Locate the cell with the specified text and output its [X, Y] center coordinate. 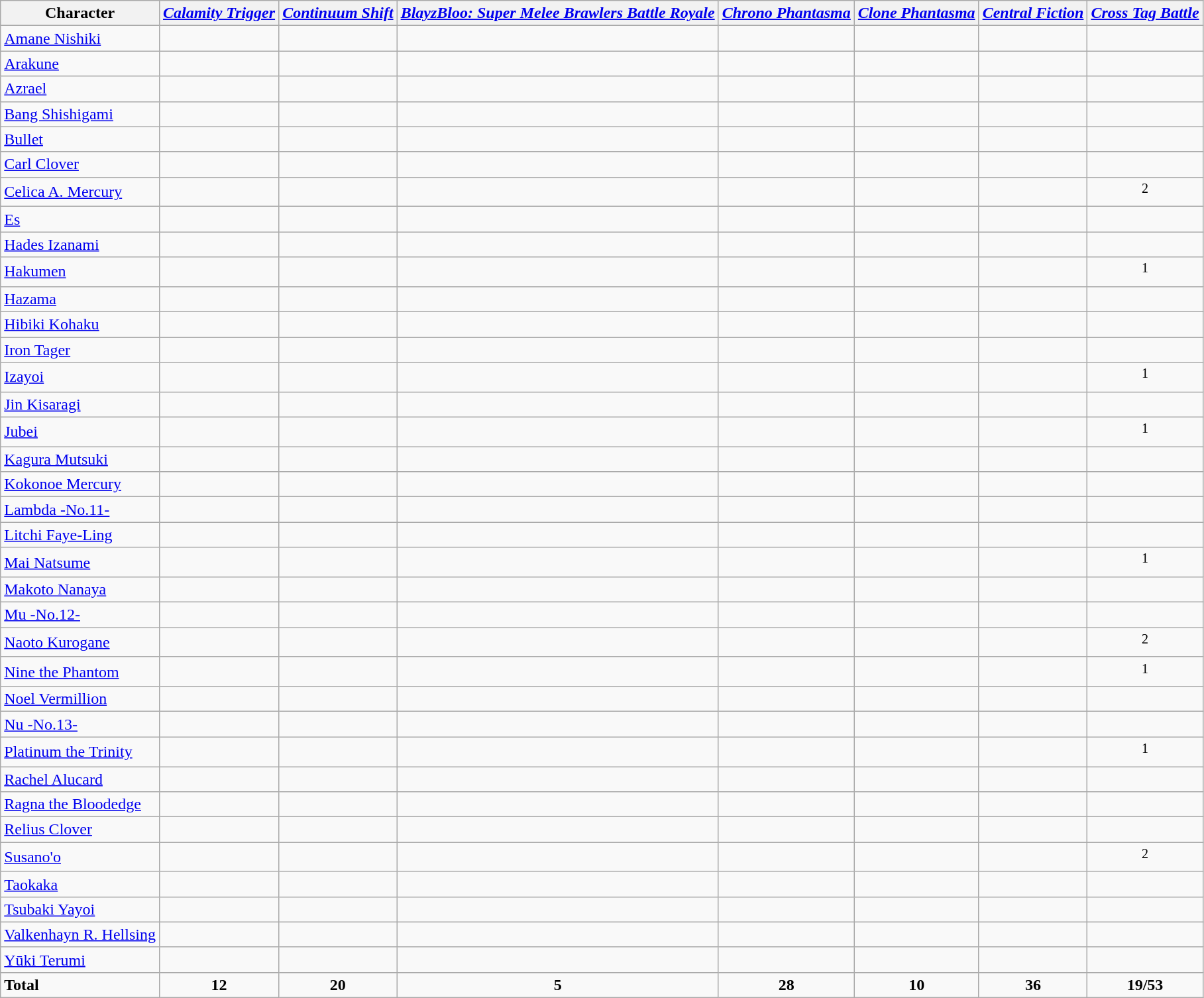
Azrael [80, 89]
28 [786, 985]
Arakune [80, 64]
Central Fiction [1033, 13]
Kagura Mutsuki [80, 459]
Mai Natsume [80, 562]
Jubei [80, 432]
Hazama [80, 299]
Noel Vermillion [80, 699]
Izayoi [80, 378]
Litchi Faye-Ling [80, 535]
Makoto Nanaya [80, 590]
Amane Nishiki [80, 38]
Kokonoe Mercury [80, 484]
Yūki Terumi [80, 960]
Clone Phantasma [916, 13]
Continuum Shift [338, 13]
Hades Izanami [80, 245]
Platinum the Trinity [80, 751]
Hakumen [80, 272]
Rachel Alucard [80, 779]
Mu -No.12- [80, 615]
Bullet [80, 139]
Taokaka [80, 884]
Naoto Kurogane [80, 643]
Bang Shishigami [80, 114]
Iron Tager [80, 350]
Lambda -No.11- [80, 510]
Jin Kisaragi [80, 404]
Relius Clover [80, 830]
Character [80, 13]
Cross Tag Battle [1145, 13]
20 [338, 985]
Nine the Phantom [80, 672]
Valkenhayn R. Hellsing [80, 934]
Chrono Phantasma [786, 13]
Nu -No.13- [80, 724]
36 [1033, 985]
Es [80, 219]
Susano'o [80, 858]
BlayzBloo: Super Melee Brawlers Battle Royale [558, 13]
Total [80, 985]
Celica A. Mercury [80, 192]
Tsubaki Yayoi [80, 909]
Calamity Trigger [219, 13]
12 [219, 985]
Hibiki Kohaku [80, 324]
5 [558, 985]
19/53 [1145, 985]
Carl Clover [80, 164]
Ragna the Bloodedge [80, 804]
10 [916, 985]
